Determine the (X, Y) coordinate at the center of the cell enclosing the given text.  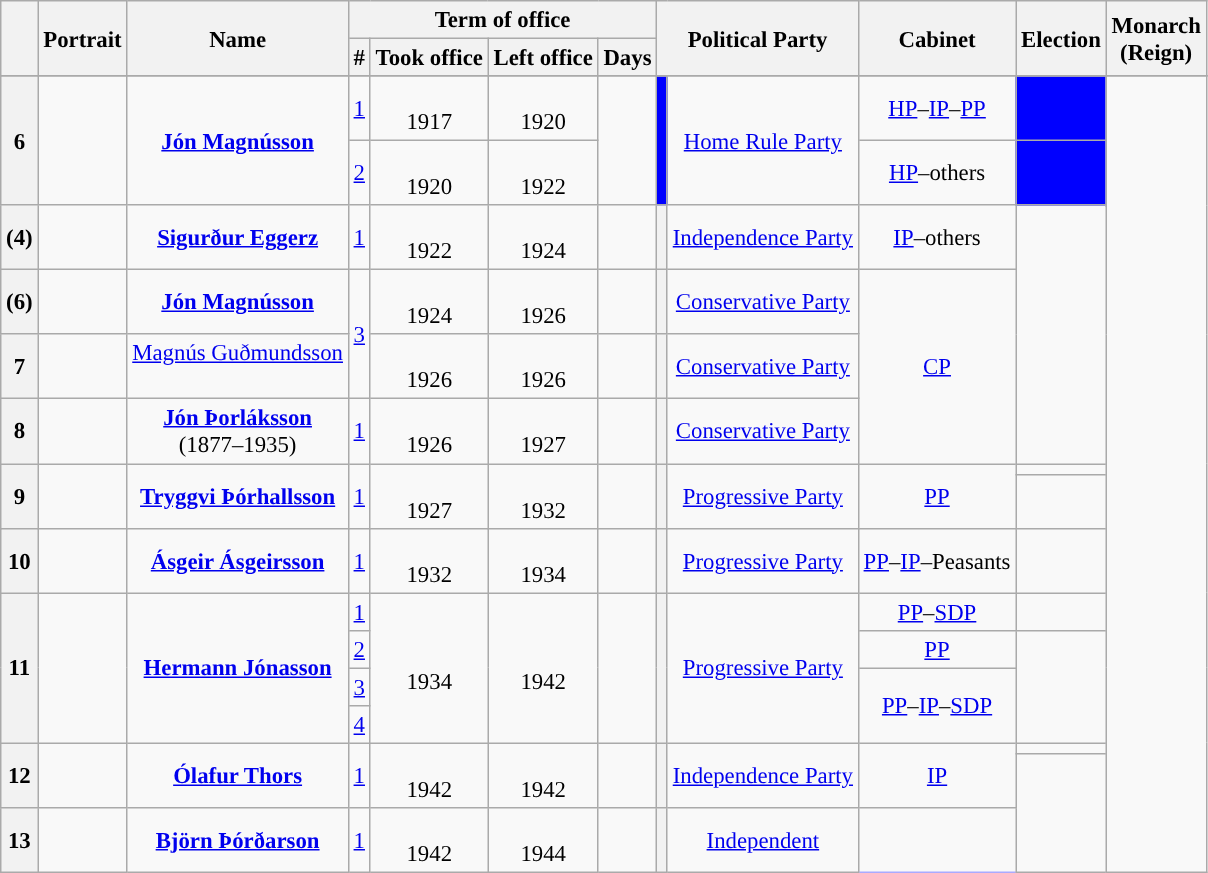
11 (20, 668)
1944 (543, 840)
10 (20, 560)
Home Rule Party (762, 140)
12 (20, 776)
Left office (543, 58)
6 (20, 140)
Hermann Jónasson (238, 668)
Name (238, 38)
HP–others (936, 174)
Political Party (758, 38)
1917 (429, 108)
Independent (762, 840)
(4) (20, 238)
Tryggvi Þórhallsson (238, 496)
HP–IP–PP (936, 108)
PP–IP–SDP (936, 706)
Sigurður Eggerz (238, 238)
Portrait (82, 38)
7 (20, 366)
Ásgeir Ásgeirsson (238, 560)
Election (1061, 38)
PP–IP–Peasants (936, 560)
Cabinet (936, 38)
PP–SDP (936, 612)
8 (20, 432)
IP (936, 776)
4 (359, 725)
Ólafur Thors (238, 776)
IP–others (936, 238)
# (359, 58)
13 (20, 840)
Took office (429, 58)
Days (628, 58)
Term of office (502, 20)
9 (20, 496)
Magnús Guðmundsson (238, 366)
Jón Þorláksson(1877–1935) (238, 432)
CP (936, 367)
(6) (20, 302)
Björn Þórðarson (238, 840)
Monarch(Reign) (1156, 38)
